Identify which cell holds the provided text, then report its [X, Y] central coordinate. 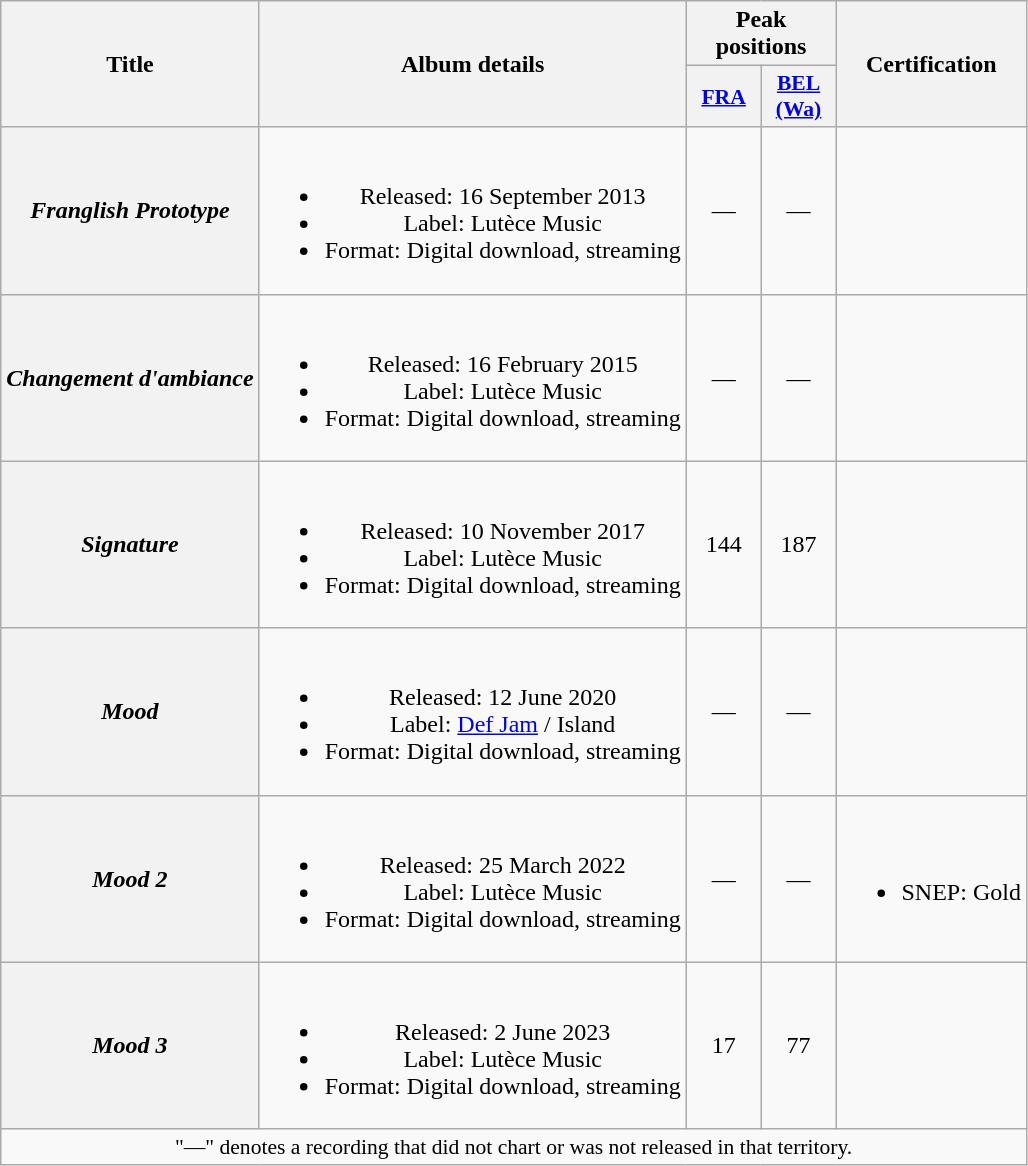
Certification [931, 64]
Franglish Prototype [130, 210]
Title [130, 64]
Album details [472, 64]
Released: 12 June 2020Label: Def Jam / IslandFormat: Digital download, streaming [472, 712]
Mood 2 [130, 878]
Mood 3 [130, 1046]
SNEP: Gold [931, 878]
FRA [724, 96]
Released: 16 September 2013Label: Lutèce MusicFormat: Digital download, streaming [472, 210]
Mood [130, 712]
BEL (Wa) [798, 96]
17 [724, 1046]
Peak positions [761, 34]
Released: 10 November 2017Label: Lutèce MusicFormat: Digital download, streaming [472, 544]
Released: 16 February 2015Label: Lutèce MusicFormat: Digital download, streaming [472, 378]
144 [724, 544]
Signature [130, 544]
187 [798, 544]
Released: 2 June 2023Label: Lutèce MusicFormat: Digital download, streaming [472, 1046]
Changement d'ambiance [130, 378]
Released: 25 March 2022Label: Lutèce MusicFormat: Digital download, streaming [472, 878]
77 [798, 1046]
"—" denotes a recording that did not chart or was not released in that territory. [514, 1147]
